Return (x, y) of the center of cell containing provided text 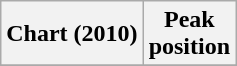
Peakposition (189, 34)
Chart (2010) (72, 34)
